Return (X, Y) of the center of cell containing provided text 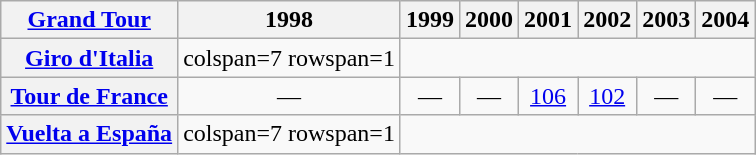
2000 (488, 20)
Vuelta a España (90, 134)
2003 (666, 20)
102 (608, 96)
2002 (608, 20)
2001 (548, 20)
2004 (726, 20)
1998 (290, 20)
Giro d'Italia (90, 58)
Grand Tour (90, 20)
106 (548, 96)
Tour de France (90, 96)
1999 (430, 20)
